Extract the [x, y] coordinate from the center of the cell holding the provided text.  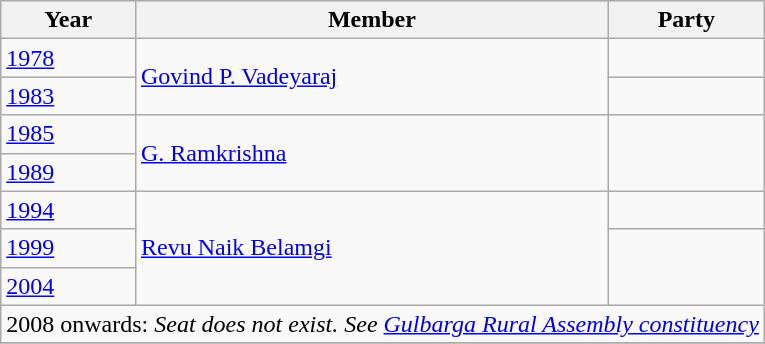
Party [686, 20]
2004 [68, 286]
Govind P. Vadeyaraj [372, 77]
Revu Naik Belamgi [372, 248]
2008 onwards: Seat does not exist. See Gulbarga Rural Assembly constituency [383, 324]
1978 [68, 58]
1994 [68, 210]
1999 [68, 248]
1989 [68, 172]
G. Ramkrishna [372, 153]
Member [372, 20]
1985 [68, 134]
Year [68, 20]
1983 [68, 96]
